Find where the given text appears and provide that cell's center as (x, y) coordinate. 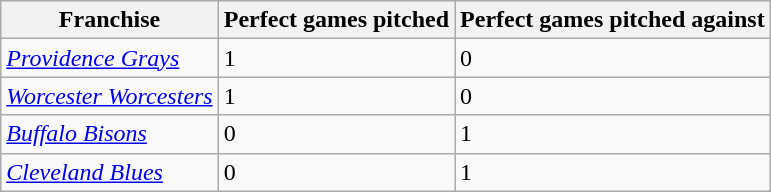
Perfect games pitched (336, 20)
Franchise (110, 20)
Buffalo Bisons (110, 134)
Cleveland Blues (110, 172)
Perfect games pitched against (613, 20)
Providence Grays (110, 58)
Worcester Worcesters (110, 96)
